Return (X, Y) of the center of cell containing provided text 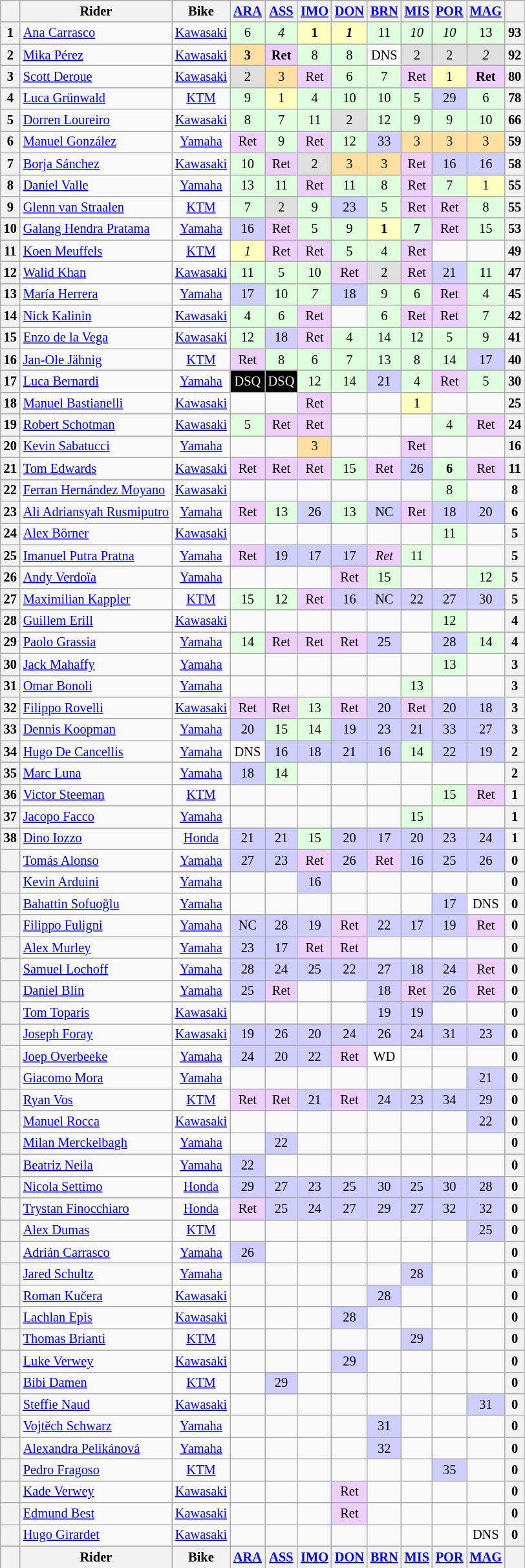
Jan-Ole Jähnig (96, 360)
Imanuel Putra Pratna (96, 556)
Ali Adriansyah Rusmiputro (96, 512)
Mika Pérez (96, 55)
Edmund Best (96, 1514)
Victor Steeman (96, 795)
Koen Meuffels (96, 251)
Walid Khan (96, 272)
Joseph Foray (96, 1034)
41 (515, 338)
Bibi Damen (96, 1383)
Enzo de la Vega (96, 338)
Ferran Hernández Moyano (96, 490)
Dennis Koopman (96, 730)
Maximilian Kappler (96, 599)
37 (10, 817)
Kevin Sabatucci (96, 446)
93 (515, 33)
53 (515, 229)
Ana Carrasco (96, 33)
Lachlan Epis (96, 1318)
Beatriz Neila (96, 1165)
Manuel González (96, 142)
Nicola Settimo (96, 1187)
Luca Grünwald (96, 98)
Luke Verwey (96, 1361)
Joep Overbeeke (96, 1056)
Roman Kučera (96, 1296)
Adrián Carrasco (96, 1252)
Pedro Fragoso (96, 1470)
47 (515, 272)
Kade Verwey (96, 1492)
Manuel Bastianelli (96, 403)
40 (515, 360)
Steffie Naud (96, 1404)
Borja Sánchez (96, 164)
58 (515, 164)
Tomás Alonso (96, 860)
Tom Toparis (96, 1013)
Glenn van Straalen (96, 207)
Filippo Rovelli (96, 708)
Omar Bonoli (96, 686)
Bahattin Sofuoğlu (96, 904)
Nick Kalinin (96, 316)
Jack Mahaffy (96, 664)
Filippo Fuligni (96, 926)
38 (10, 838)
Daniel Valle (96, 186)
49 (515, 251)
80 (515, 76)
Scott Deroue (96, 76)
Alex Börner (96, 534)
45 (515, 294)
Hugo De Cancellis (96, 752)
36 (10, 795)
66 (515, 120)
Samuel Lochoff (96, 969)
Milan Merckelbagh (96, 1143)
Dino Iozzo (96, 838)
Marc Luna (96, 773)
Guillem Erill (96, 621)
Vojtěch Schwarz (96, 1426)
Ryan Vos (96, 1100)
Alexandra Pelikánová (96, 1448)
Giacomo Mora (96, 1078)
Alex Murley (96, 948)
Hugo Girardet (96, 1535)
Manuel Rocca (96, 1122)
Dorren Loureiro (96, 120)
Alex Dumas (96, 1230)
78 (515, 98)
María Herrera (96, 294)
59 (515, 142)
42 (515, 316)
Andy Verdoïa (96, 577)
Jared Schultz (96, 1274)
Tom Edwards (96, 468)
Robert Schotman (96, 425)
Trystan Finocchiaro (96, 1208)
Paolo Grassia (96, 642)
Luca Bernardi (96, 381)
Jacopo Facco (96, 817)
Thomas Brianti (96, 1339)
Kevin Arduini (96, 882)
Galang Hendra Pratama (96, 229)
92 (515, 55)
Daniel Blin (96, 991)
WD (384, 1056)
